Determine the [X, Y] coordinate at the center of the cell enclosing the given text.  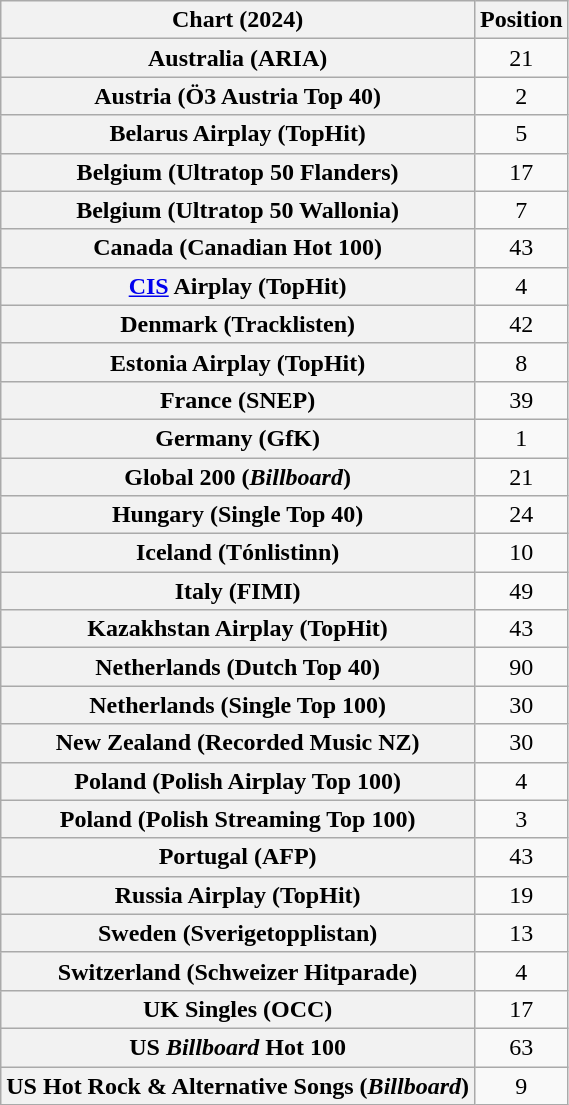
Belgium (Ultratop 50 Wallonia) [238, 210]
CIS Airplay (TopHit) [238, 286]
5 [521, 134]
Russia Airplay (TopHit) [238, 895]
Canada (Canadian Hot 100) [238, 248]
Denmark (Tracklisten) [238, 324]
Global 200 (Billboard) [238, 477]
90 [521, 667]
Hungary (Single Top 40) [238, 515]
Switzerland (Schweizer Hitparade) [238, 971]
Portugal (AFP) [238, 857]
Belgium (Ultratop 50 Flanders) [238, 172]
Austria (Ö3 Austria Top 40) [238, 96]
US Billboard Hot 100 [238, 1047]
42 [521, 324]
13 [521, 933]
2 [521, 96]
7 [521, 210]
Position [521, 20]
Italy (FIMI) [238, 591]
63 [521, 1047]
Australia (ARIA) [238, 58]
Sweden (Sverigetopplistan) [238, 933]
1 [521, 438]
US Hot Rock & Alternative Songs (Billboard) [238, 1085]
UK Singles (OCC) [238, 1009]
8 [521, 362]
Germany (GfK) [238, 438]
Kazakhstan Airplay (TopHit) [238, 629]
Poland (Polish Airplay Top 100) [238, 781]
9 [521, 1085]
Estonia Airplay (TopHit) [238, 362]
49 [521, 591]
Iceland (Tónlistinn) [238, 553]
France (SNEP) [238, 400]
Netherlands (Dutch Top 40) [238, 667]
Netherlands (Single Top 100) [238, 705]
Belarus Airplay (TopHit) [238, 134]
New Zealand (Recorded Music NZ) [238, 743]
24 [521, 515]
Poland (Polish Streaming Top 100) [238, 819]
19 [521, 895]
10 [521, 553]
Chart (2024) [238, 20]
3 [521, 819]
39 [521, 400]
